Scan for the cell matching the given text and deliver its (x, y) coordinate at center. 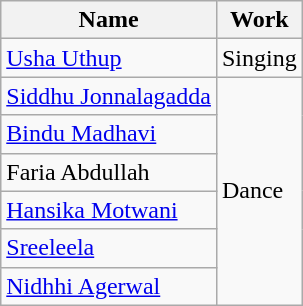
Dance (259, 191)
Faria Abdullah (109, 172)
Name (109, 20)
Work (259, 20)
Siddhu Jonnalagadda (109, 96)
Bindu Madhavi (109, 134)
Singing (259, 58)
Usha Uthup (109, 58)
Nidhhi Agerwal (109, 286)
Sreeleela (109, 248)
Hansika Motwani (109, 210)
